From the cell containing the given text, extract its center point as (X, Y) coordinate. 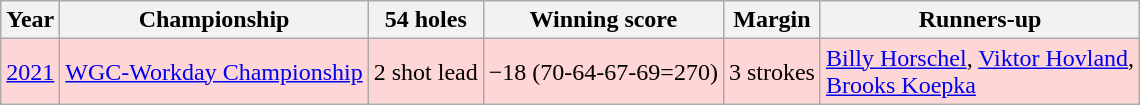
WGC-Workday Championship (214, 72)
3 strokes (772, 72)
54 holes (426, 20)
−18 (70-64-67-69=270) (603, 72)
2021 (30, 72)
Runners-up (980, 20)
Championship (214, 20)
Margin (772, 20)
Winning score (603, 20)
Billy Horschel, Viktor Hovland, Brooks Koepka (980, 72)
2 shot lead (426, 72)
Year (30, 20)
